Return (x, y) of the center of cell containing provided text 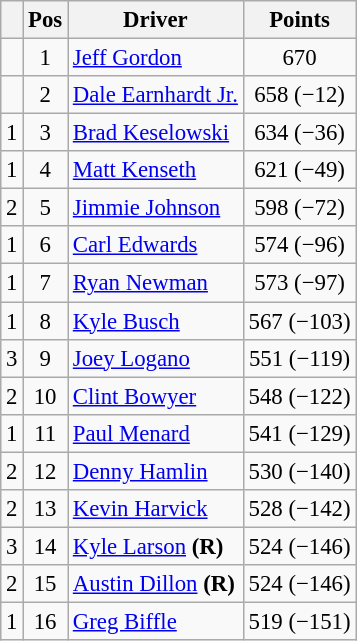
Pos (46, 20)
11 (46, 433)
Kevin Harvick (156, 509)
Jeff Gordon (156, 58)
Denny Hamlin (156, 471)
15 (46, 584)
548 (−122) (300, 396)
Jimmie Johnson (156, 208)
6 (46, 245)
5 (46, 208)
16 (46, 621)
Paul Menard (156, 433)
Dale Earnhardt Jr. (156, 95)
519 (−151) (300, 621)
634 (−36) (300, 133)
574 (−96) (300, 245)
4 (46, 170)
567 (−103) (300, 321)
10 (46, 396)
573 (−97) (300, 283)
Kyle Busch (156, 321)
Brad Keselowski (156, 133)
541 (−129) (300, 433)
12 (46, 471)
13 (46, 509)
528 (−142) (300, 509)
Points (300, 20)
530 (−140) (300, 471)
Clint Bowyer (156, 396)
Austin Dillon (R) (156, 584)
Joey Logano (156, 358)
Carl Edwards (156, 245)
9 (46, 358)
Greg Biffle (156, 621)
8 (46, 321)
598 (−72) (300, 208)
Ryan Newman (156, 283)
Driver (156, 20)
551 (−119) (300, 358)
14 (46, 546)
621 (−49) (300, 170)
670 (300, 58)
7 (46, 283)
658 (−12) (300, 95)
Matt Kenseth (156, 170)
Kyle Larson (R) (156, 546)
